Return (x, y) of the center of cell containing provided text 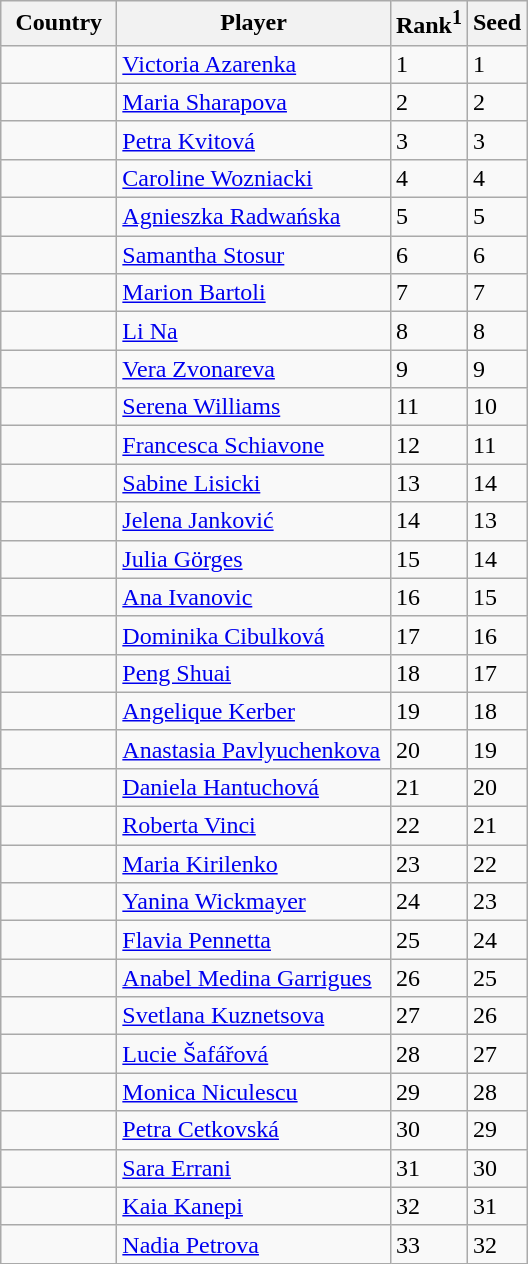
Yanina Wickmayer (254, 902)
Sabine Lisicki (254, 483)
Svetlana Kuznetsova (254, 1016)
Maria Kirilenko (254, 864)
Kaia Kanepi (254, 1206)
Julia Görges (254, 559)
Petra Kvitová (254, 140)
10 (496, 407)
Maria Sharapova (254, 102)
Sara Errani (254, 1168)
Seed (496, 24)
Jelena Janković (254, 521)
Li Na (254, 331)
33 (428, 1244)
Victoria Azarenka (254, 64)
Agnieszka Radwańska (254, 217)
Flavia Pennetta (254, 940)
Samantha Stosur (254, 255)
Lucie Šafářová (254, 1054)
Marion Bartoli (254, 293)
Petra Cetkovská (254, 1130)
12 (428, 445)
Anastasia Pavlyuchenkova (254, 749)
Country (59, 24)
Anabel Medina Garrigues (254, 978)
Monica Niculescu (254, 1092)
Peng Shuai (254, 673)
Vera Zvonareva (254, 369)
Francesca Schiavone (254, 445)
Player (254, 24)
Ana Ivanovic (254, 597)
Dominika Cibulková (254, 635)
Nadia Petrova (254, 1244)
Roberta Vinci (254, 826)
Daniela Hantuchová (254, 787)
Angelique Kerber (254, 711)
Caroline Wozniacki (254, 178)
Rank1 (428, 24)
Serena Williams (254, 407)
